Locate the cell with the specified text and output its (X, Y) center coordinate. 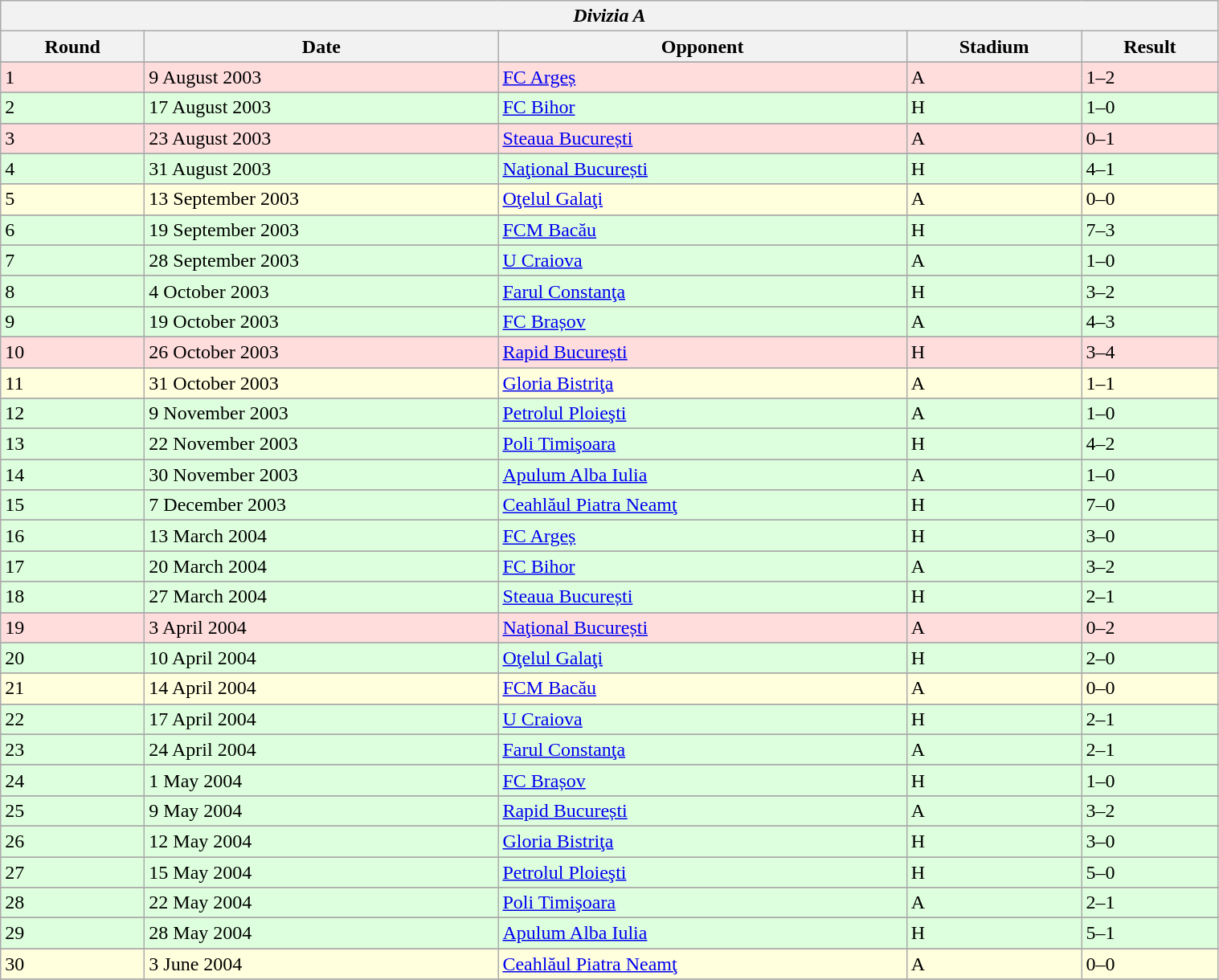
28 (72, 903)
3–4 (1150, 352)
24 (72, 780)
22 (72, 719)
13 September 2003 (321, 199)
25 (72, 811)
26 (72, 841)
22 May 2004 (321, 903)
3 April 2004 (321, 627)
17 August 2003 (321, 108)
1–1 (1150, 383)
21 (72, 688)
5–1 (1150, 933)
30 (72, 964)
18 (72, 597)
14 April 2004 (321, 688)
16 (72, 536)
3 June 2004 (321, 964)
9 (72, 321)
10 (72, 352)
20 March 2004 (321, 566)
31 August 2003 (321, 169)
13 (72, 444)
17 (72, 566)
30 November 2003 (321, 475)
9 August 2003 (321, 77)
9 May 2004 (321, 811)
29 (72, 933)
0–2 (1150, 627)
3 (72, 138)
15 May 2004 (321, 872)
Round (72, 47)
4–3 (1150, 321)
5 (72, 199)
1 (72, 77)
24 April 2004 (321, 749)
6 (72, 230)
7 (72, 260)
0–1 (1150, 138)
28 May 2004 (321, 933)
19 September 2003 (321, 230)
12 May 2004 (321, 841)
4–2 (1150, 444)
8 (72, 291)
10 April 2004 (321, 658)
Stadium (994, 47)
13 March 2004 (321, 536)
Date (321, 47)
1–2 (1150, 77)
23 August 2003 (321, 138)
27 (72, 872)
19 October 2003 (321, 321)
31 October 2003 (321, 383)
26 October 2003 (321, 352)
1 May 2004 (321, 780)
Divizia A (609, 16)
7–3 (1150, 230)
9 November 2003 (321, 414)
4 October 2003 (321, 291)
12 (72, 414)
20 (72, 658)
23 (72, 749)
22 November 2003 (321, 444)
11 (72, 383)
4–1 (1150, 169)
Opponent (702, 47)
19 (72, 627)
4 (72, 169)
27 March 2004 (321, 597)
5–0 (1150, 872)
17 April 2004 (321, 719)
7 December 2003 (321, 505)
15 (72, 505)
14 (72, 475)
28 September 2003 (321, 260)
2–0 (1150, 658)
Result (1150, 47)
7–0 (1150, 505)
2 (72, 108)
